Provide the [x, y] coordinate of the cell's center where the given text is located.  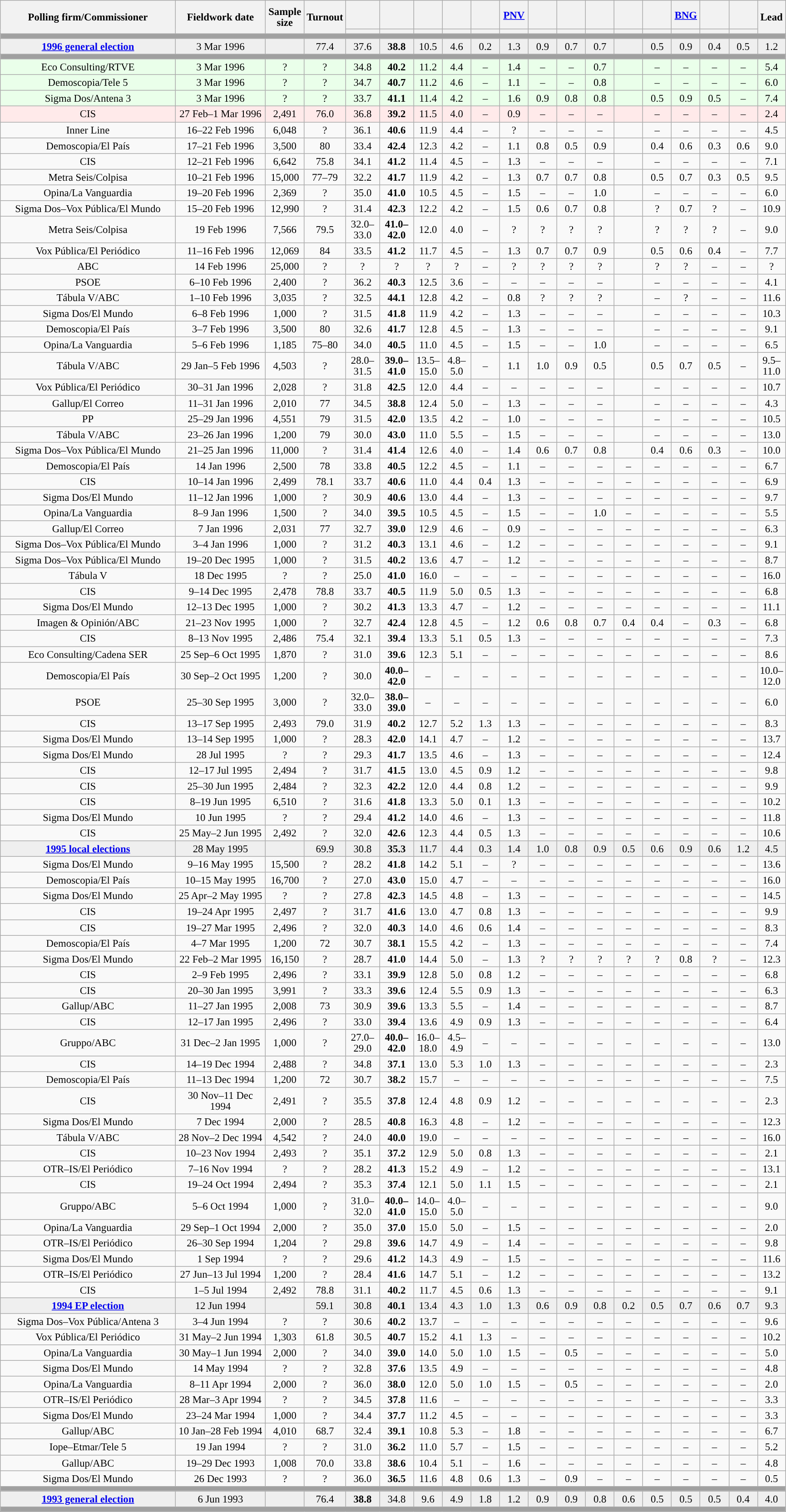
10.4 [428, 1463]
29.3 [362, 755]
7–16 Nov 1994 [220, 1170]
8–19 Jun 1995 [220, 802]
6,642 [285, 162]
23–24 Mar 1994 [220, 1416]
1994 EP election [88, 1306]
23–26 Jan 1996 [220, 434]
10.0–12.0 [771, 676]
14.1 [428, 739]
11.8 [771, 817]
14 May 1994 [220, 1369]
4,503 [285, 366]
6,510 [285, 802]
12–13 Dec 1995 [220, 608]
13.4 [428, 1306]
12–17 Jul 1995 [220, 770]
39.2 [397, 114]
6.4 [771, 1022]
59.1 [325, 1306]
14 Feb 1996 [220, 266]
13–14 Sep 1995 [220, 739]
Polling firm/Commissioner [88, 17]
2,369 [285, 193]
30.6 [362, 1321]
32.8 [362, 1369]
12–17 Jan 1995 [220, 1022]
79.0 [325, 723]
28 Nov–2 Dec 1994 [220, 1138]
12.5 [428, 282]
30 May–1 Jun 1994 [220, 1353]
39.9 [397, 974]
2,478 [285, 591]
37.4 [397, 1185]
15,000 [285, 177]
28.0–31.5 [362, 366]
77.4 [325, 46]
6–10 Feb 1996 [220, 282]
10 Jan–28 Feb 1994 [220, 1431]
PNV [514, 15]
38.0–39.0 [397, 702]
5.4 [771, 67]
BNG [686, 15]
38.1 [397, 944]
PP [88, 419]
12.6 [428, 450]
68.7 [325, 1431]
10.9 [771, 209]
42.5 [397, 388]
4,010 [285, 1431]
10.0 [771, 450]
19 Feb 1996 [220, 230]
0.1 [485, 802]
1996 general election [88, 46]
1,500 [285, 513]
29.4 [362, 817]
2,497 [285, 912]
30.2 [362, 608]
33.4 [362, 145]
7 Jan 1996 [220, 529]
39.1 [397, 1431]
34.7 [362, 83]
32.5 [362, 298]
Iope–Etmar/Tele 5 [88, 1448]
11.1 [771, 608]
11–16 Feb 1996 [220, 251]
28 Jul 1995 [220, 755]
3.6 [457, 282]
28.7 [362, 959]
Demoscopia/Tele 5 [88, 83]
29.6 [362, 1259]
10.7 [771, 388]
Sigma Dos–Vox Pública/Antena 3 [88, 1321]
15.5 [428, 944]
Eco Consulting/RTVE [88, 67]
4,551 [285, 419]
1995 local elections [88, 849]
Fieldwork date [220, 17]
40.0–41.0 [397, 1206]
12,069 [285, 251]
10.3 [771, 313]
37.1 [397, 1064]
15,500 [285, 865]
36.8 [362, 114]
31.2 [362, 545]
28.4 [362, 1274]
13.5–15.0 [428, 366]
78.1 [325, 481]
27.0–29.0 [362, 1043]
31 May–2 Jun 1994 [220, 1337]
19–27 Mar 1995 [220, 927]
4.8–5.0 [457, 366]
28.3 [362, 739]
40.1 [397, 1306]
3,991 [285, 991]
12,990 [285, 209]
21–25 Jan 1996 [220, 450]
31.9 [362, 723]
16.0–18.0 [428, 1043]
7.3 [771, 638]
77–79 [325, 177]
2,028 [285, 388]
24.0 [362, 1138]
25,000 [285, 266]
9.3 [771, 1306]
25 Apr–2 May 1995 [220, 896]
19–20 Dec 1995 [220, 560]
16,700 [285, 880]
6–8 Feb 1996 [220, 313]
Turnout [325, 17]
2,486 [285, 638]
19–24 Apr 1995 [220, 912]
40.0 [397, 1138]
13.2 [771, 1274]
2,499 [285, 481]
33.1 [362, 974]
41.0–42.0 [397, 230]
18 Dec 1995 [220, 576]
19–20 Feb 1996 [220, 193]
4–7 Mar 1995 [220, 944]
6.9 [771, 481]
31.6 [362, 802]
16.3 [428, 1122]
31.1 [362, 1290]
35.1 [362, 1153]
7.1 [771, 162]
41.1 [397, 99]
2,484 [285, 786]
12.1 [428, 1185]
1993 general election [88, 1499]
39.0–41.0 [397, 366]
30 Sep–2 Oct 1995 [220, 676]
6,048 [285, 130]
9.5 [771, 177]
30 Nov–11 Dec 1994 [220, 1101]
29 Sep–1 Oct 1994 [220, 1227]
27.8 [362, 896]
37.2 [397, 1153]
9.7 [771, 498]
9–14 Dec 1995 [220, 591]
12–21 Feb 1996 [220, 162]
10.6 [771, 834]
10 Jun 1995 [220, 817]
8.6 [771, 655]
8–11 Apr 1994 [220, 1384]
75–80 [325, 345]
16,150 [285, 959]
Eco Consulting/Cadena SER [88, 655]
36.1 [362, 130]
6.5 [771, 345]
73 [325, 1006]
Sigma Dos/Antena 3 [88, 99]
12.7 [428, 723]
3–4 Jan 1996 [220, 545]
35.5 [362, 1101]
26 Dec 1993 [220, 1478]
44.1 [397, 298]
75.8 [325, 162]
36.5 [397, 1478]
4.0–5.0 [457, 1206]
75.4 [325, 638]
10.8 [428, 1431]
19–29 Dec 1993 [220, 1463]
84 [325, 251]
9–16 May 1995 [220, 865]
37.0 [397, 1227]
5.7 [457, 1448]
ABC [88, 266]
6 Jun 1993 [220, 1499]
7,566 [285, 230]
8–13 Nov 1995 [220, 638]
1,204 [285, 1243]
28.5 [362, 1122]
13–17 Sep 1995 [220, 723]
Imagen & Opinión/ABC [88, 623]
38.0 [397, 1384]
9.5–11.0 [771, 366]
30.5 [362, 1337]
3–7 Feb 1996 [220, 330]
37.7 [397, 1416]
33.0 [362, 1022]
2,010 [285, 403]
14.0–15.0 [428, 1206]
19 Jan 1994 [220, 1448]
4,542 [285, 1138]
25 May–2 Jun 1995 [220, 834]
2.4 [771, 114]
7 Dec 1994 [220, 1122]
29.8 [362, 1243]
3,035 [285, 298]
32.6 [362, 330]
38.6 [397, 1463]
42.2 [397, 786]
Tábula V [88, 576]
5–6 Feb 1996 [220, 345]
10–21 Feb 1996 [220, 177]
31.0–32.0 [362, 1206]
25–30 Jun 1995 [220, 786]
Lead [771, 17]
2,500 [285, 466]
32.2 [362, 177]
14.2 [428, 865]
76.4 [325, 1499]
2,031 [285, 529]
28 May 1995 [220, 849]
27.0 [362, 880]
3–4 Jun 1994 [220, 1321]
1–5 Jul 1994 [220, 1290]
33.5 [362, 251]
38.2 [397, 1080]
34.4 [362, 1416]
42.6 [397, 834]
10–15 May 1995 [220, 880]
2,008 [285, 1006]
26–30 Sep 1994 [220, 1243]
1–10 Feb 1996 [220, 298]
14 Jan 1996 [220, 466]
41.4 [397, 450]
7.7 [771, 251]
10–23 Nov 1994 [220, 1153]
15–20 Feb 1996 [220, 209]
27 Feb–1 Mar 1996 [220, 114]
5–6 Oct 1994 [220, 1206]
7.5 [771, 1080]
25 Sep–6 Oct 1995 [220, 655]
Inner Line [88, 130]
69.9 [325, 849]
78 [325, 466]
2–9 Feb 1995 [220, 974]
32.3 [362, 786]
11–12 Jan 1996 [220, 498]
25–30 Sep 1995 [220, 702]
32.4 [362, 1431]
16–22 Feb 1996 [220, 130]
20–30 Jan 1995 [220, 991]
27 Jun–13 Jul 1994 [220, 1274]
11–13 Dec 1994 [220, 1080]
41.5 [397, 770]
14.4 [428, 959]
22 Feb–2 Mar 1995 [220, 959]
61.8 [325, 1337]
19.0 [428, 1138]
14.3 [428, 1259]
15.7 [428, 1080]
11,000 [285, 450]
11–31 Jan 1996 [220, 403]
10–14 Jan 1996 [220, 481]
70.0 [325, 1463]
4.5–4.9 [457, 1043]
28 Mar–3 Apr 1994 [220, 1400]
2,488 [285, 1064]
14–19 Dec 1994 [220, 1064]
12 Jun 1994 [220, 1306]
1,185 [285, 345]
76.0 [325, 114]
1,008 [285, 1463]
32.1 [362, 638]
31.8 [362, 388]
34.1 [362, 162]
39.5 [397, 513]
2,400 [285, 282]
29 Jan–5 Feb 1996 [220, 366]
31 Dec–2 Jan 1995 [220, 1043]
30–31 Jan 1996 [220, 388]
21–23 Nov 1995 [220, 623]
3,000 [285, 702]
79.5 [325, 230]
17–21 Feb 1996 [220, 145]
1,870 [285, 655]
11–27 Jan 1995 [220, 1006]
Sample size [285, 17]
11.5 [428, 114]
19–24 Oct 1994 [220, 1185]
33.3 [362, 991]
8–9 Jan 1996 [220, 513]
40.8 [397, 1122]
1,303 [285, 1337]
25.0 [362, 576]
25–29 Jan 1996 [220, 419]
1 Sep 1994 [220, 1259]
